Find where the given text appears and provide that cell's center as [X, Y] coordinate. 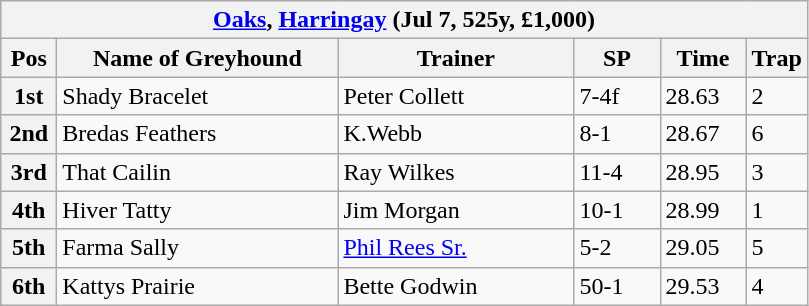
2nd [29, 134]
Peter Collett [456, 96]
6th [29, 286]
Shady Bracelet [198, 96]
6 [776, 134]
29.53 [703, 286]
Pos [29, 58]
11-4 [617, 172]
Farma Sally [198, 248]
4 [776, 286]
Jim Morgan [456, 210]
Oaks, Harringay (Jul 7, 525y, £1,000) [404, 20]
Trap [776, 58]
Bredas Feathers [198, 134]
Trainer [456, 58]
Name of Greyhound [198, 58]
28.67 [703, 134]
28.63 [703, 96]
1 [776, 210]
5 [776, 248]
SP [617, 58]
Time [703, 58]
5th [29, 248]
That Cailin [198, 172]
Hiver Tatty [198, 210]
3 [776, 172]
50-1 [617, 286]
Kattys Prairie [198, 286]
7-4f [617, 96]
Bette Godwin [456, 286]
1st [29, 96]
5-2 [617, 248]
28.99 [703, 210]
10-1 [617, 210]
3rd [29, 172]
8-1 [617, 134]
28.95 [703, 172]
2 [776, 96]
Ray Wilkes [456, 172]
K.Webb [456, 134]
Phil Rees Sr. [456, 248]
4th [29, 210]
29.05 [703, 248]
